Find where the given text appears and provide that cell's center as (x, y) coordinate. 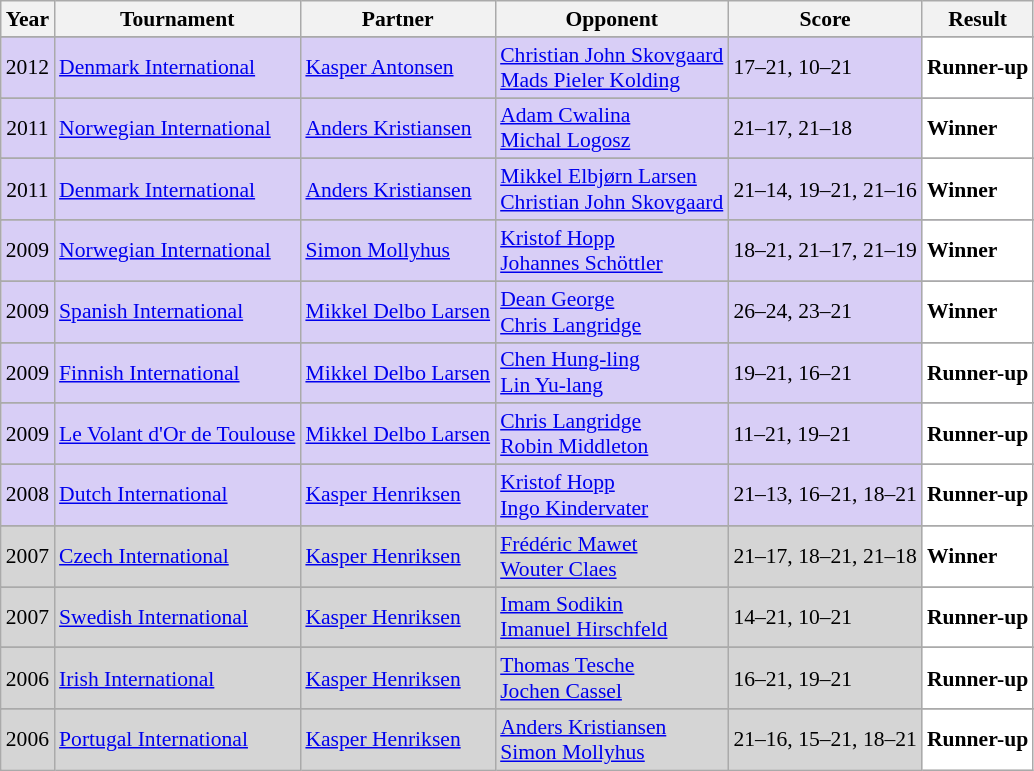
26–24, 23–21 (825, 312)
11–21, 19–21 (825, 434)
Mikkel Elbjørn Larsen Christian John Skovgaard (612, 190)
Thomas Tesche Jochen Cassel (612, 678)
Adam Cwalina Michal Logosz (612, 128)
Chris Langridge Robin Middleton (612, 434)
18–21, 21–17, 21–19 (825, 250)
Irish International (177, 678)
Czech International (177, 556)
17–21, 10–21 (825, 68)
Kristof Hopp Johannes Schöttler (612, 250)
Opponent (612, 19)
21–17, 18–21, 21–18 (825, 556)
16–21, 19–21 (825, 678)
Dean George Chris Langridge (612, 312)
Simon Mollyhus (398, 250)
19–21, 16–21 (825, 372)
14–21, 10–21 (825, 618)
21–13, 16–21, 18–21 (825, 496)
Finnish International (177, 372)
Partner (398, 19)
Kristof Hopp Ingo Kindervater (612, 496)
21–17, 21–18 (825, 128)
Le Volant d'Or de Toulouse (177, 434)
Result (978, 19)
Year (28, 19)
2012 (28, 68)
Dutch International (177, 496)
Kasper Antonsen (398, 68)
Portugal International (177, 740)
Score (825, 19)
2008 (28, 496)
21–14, 19–21, 21–16 (825, 190)
Tournament (177, 19)
Imam Sodikin Imanuel Hirschfeld (612, 618)
Chen Hung-ling Lin Yu-lang (612, 372)
Christian John Skovgaard Mads Pieler Kolding (612, 68)
Swedish International (177, 618)
Anders Kristiansen Simon Mollyhus (612, 740)
Spanish International (177, 312)
21–16, 15–21, 18–21 (825, 740)
Frédéric Mawet Wouter Claes (612, 556)
